Capture the cell that displays the provided text and extract its (x, y) central coordinate. 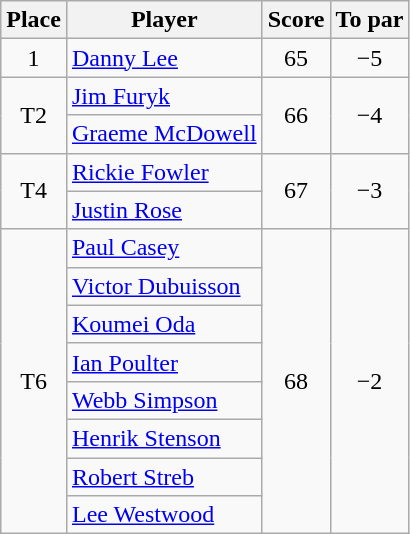
65 (296, 58)
Henrik Stenson (164, 438)
66 (296, 115)
Robert Streb (164, 477)
To par (370, 20)
−2 (370, 381)
Paul Casey (164, 248)
Graeme McDowell (164, 134)
T6 (34, 381)
−4 (370, 115)
Jim Furyk (164, 96)
T4 (34, 191)
Score (296, 20)
Danny Lee (164, 58)
Rickie Fowler (164, 172)
−3 (370, 191)
Ian Poulter (164, 362)
Webb Simpson (164, 400)
Victor Dubuisson (164, 286)
Koumei Oda (164, 324)
67 (296, 191)
Player (164, 20)
Justin Rose (164, 210)
Lee Westwood (164, 515)
−5 (370, 58)
1 (34, 58)
T2 (34, 115)
Place (34, 20)
68 (296, 381)
